Output the [x, y] coordinate of the center of the cell containing the given text.  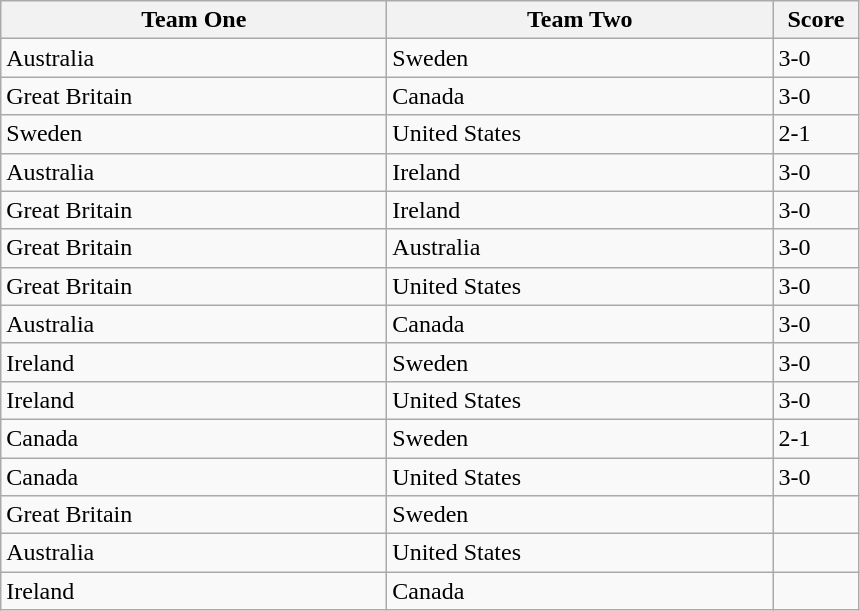
Team One [194, 20]
Score [816, 20]
Team Two [580, 20]
